Detect which cell encompasses the target text, then output its [X, Y] center coordinate. 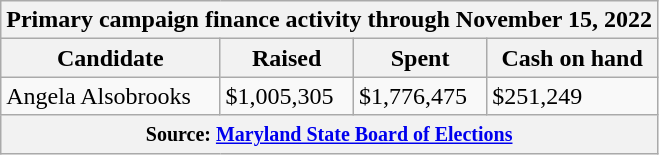
Primary campaign finance activity through November 15, 2022 [330, 20]
$1,776,475 [420, 96]
$251,249 [572, 96]
Angela Alsobrooks [110, 96]
$1,005,305 [286, 96]
Source: Maryland State Board of Elections [330, 134]
Candidate [110, 58]
Spent [420, 58]
Cash on hand [572, 58]
Raised [286, 58]
